Determine the [X, Y] coordinate at the center of the cell enclosing the given text.  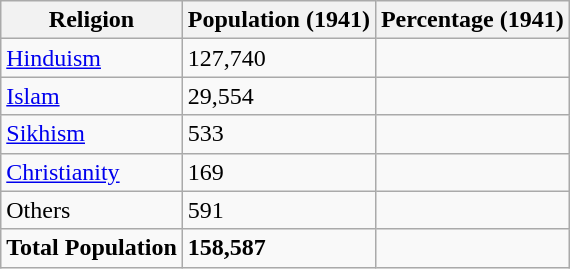
Christianity [92, 172]
Religion [92, 20]
Hinduism [92, 58]
127,740 [278, 58]
158,587 [278, 248]
Others [92, 210]
Islam [92, 96]
Total Population [92, 248]
Percentage (1941) [472, 20]
Population (1941) [278, 20]
Sikhism [92, 134]
169 [278, 172]
591 [278, 210]
29,554 [278, 96]
533 [278, 134]
